Capture the cell that displays the provided text and extract its [X, Y] central coordinate. 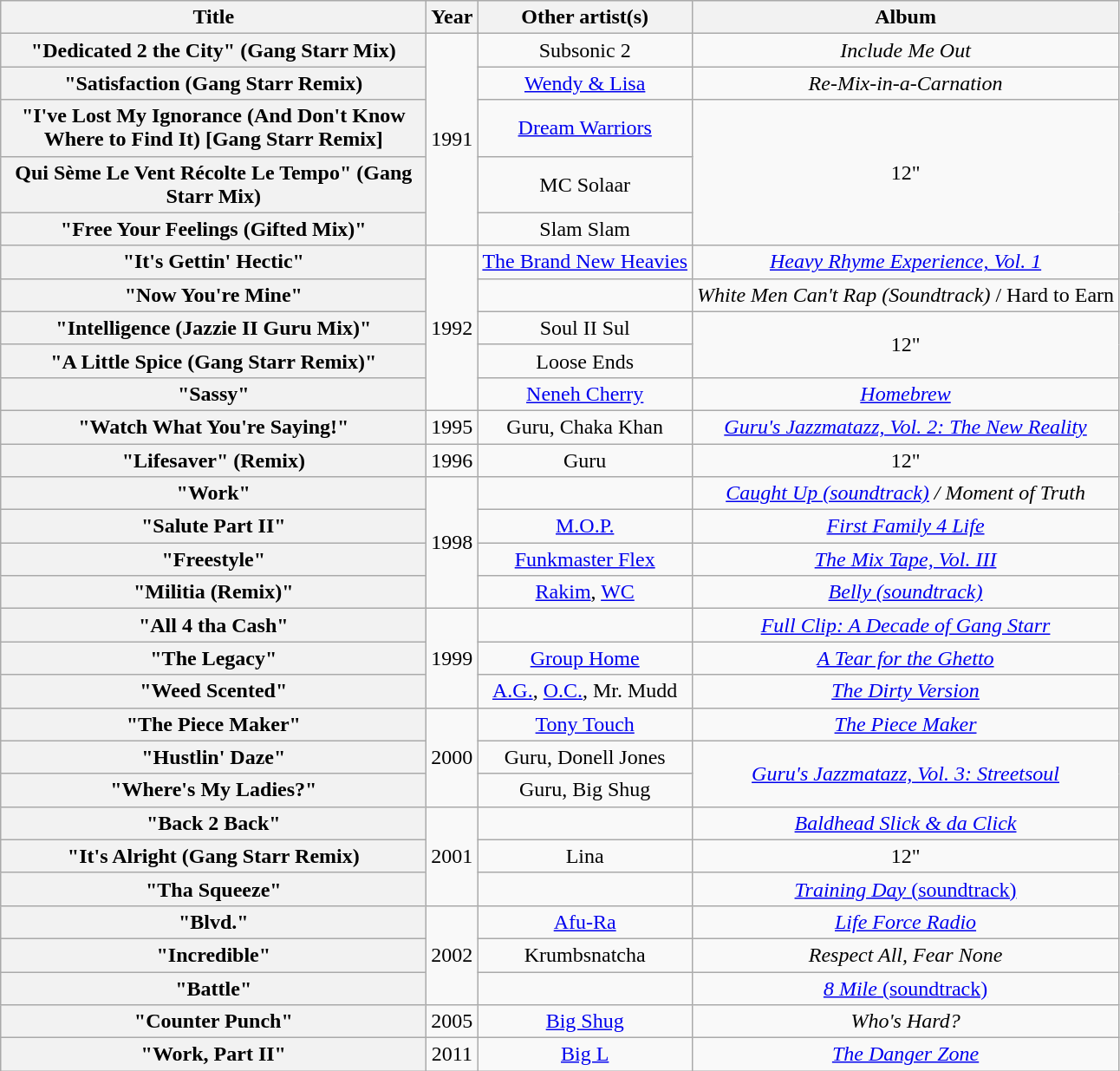
"Militia (Remix)" [213, 592]
Heavy Rhyme Experience, Vol. 1 [906, 262]
Rakim, WC [585, 592]
"Dedicated 2 the City" (Gang Starr Mix) [213, 50]
Year [453, 17]
Dream Warriors [585, 128]
2002 [453, 955]
"All 4 tha Cash" [213, 625]
Full Clip: A Decade of Gang Starr [906, 625]
Other artist(s) [585, 17]
Qui Sème Le Vent Récolte Le Tempo" (Gang Starr Mix) [213, 184]
Who's Hard? [906, 1022]
"Blvd." [213, 922]
Life Force Radio [906, 922]
"Salute Part II" [213, 526]
"A Little Spice (Gang Starr Remix)" [213, 361]
"Work" [213, 493]
Guru's Jazzmatazz, Vol. 3: Streetsoul [906, 774]
Belly (soundtrack) [906, 592]
Lina [585, 856]
Homebrew [906, 394]
Guru, Big Shug [585, 790]
1999 [453, 658]
A Tear for the Ghetto [906, 658]
Guru, Donell Jones [585, 757]
Big L [585, 1055]
Soul II Sul [585, 328]
"Work, Part II" [213, 1055]
MC Solaar [585, 184]
Big Shug [585, 1022]
Caught Up (soundtrack) / Moment of Truth [906, 493]
Slam Slam [585, 229]
1992 [453, 328]
"Back 2 Back" [213, 823]
"Intelligence (Jazzie II Guru Mix)" [213, 328]
2011 [453, 1055]
2001 [453, 856]
Title [213, 17]
First Family 4 Life [906, 526]
Krumbsnatcha [585, 955]
The Dirty Version [906, 691]
8 Mile (soundtrack) [906, 988]
Group Home [585, 658]
Include Me Out [906, 50]
2005 [453, 1022]
Respect All, Fear None [906, 955]
Tony Touch [585, 724]
"Where's My Ladies?" [213, 790]
1996 [453, 460]
"Satisfaction (Gang Starr Remix) [213, 83]
"Lifesaver" (Remix) [213, 460]
"Sassy" [213, 394]
Funkmaster Flex [585, 559]
The Danger Zone [906, 1055]
1995 [453, 427]
"Tha Squeeze" [213, 889]
Loose Ends [585, 361]
Training Day (soundtrack) [906, 889]
The Piece Maker [906, 724]
Album [906, 17]
White Men Can't Rap (Soundtrack) / Hard to Earn [906, 295]
Neneh Cherry [585, 394]
Wendy & Lisa [585, 83]
"Watch What You're Saying!" [213, 427]
"It's Alright (Gang Starr Remix) [213, 856]
"Now You're Mine" [213, 295]
"Counter Punch" [213, 1022]
M.O.P. [585, 526]
Guru, Chaka Khan [585, 427]
2000 [453, 757]
Subsonic 2 [585, 50]
Re-Mix-in-a-Carnation [906, 83]
Afu-Ra [585, 922]
"Free Your Feelings (Gifted Mix)" [213, 229]
"Incredible" [213, 955]
"Weed Scented" [213, 691]
1998 [453, 543]
Baldhead Slick & da Click [906, 823]
1991 [453, 140]
Guru [585, 460]
"It's Gettin' Hectic" [213, 262]
"Hustlin' Daze" [213, 757]
Guru's Jazzmatazz, Vol. 2: The New Reality [906, 427]
A.G., O.C., Mr. Mudd [585, 691]
The Mix Tape, Vol. III [906, 559]
"I've Lost My Ignorance (And Don't Know Where to Find It) [Gang Starr Remix] [213, 128]
"The Legacy" [213, 658]
The Brand New Heavies [585, 262]
"The Piece Maker" [213, 724]
"Freestyle" [213, 559]
"Battle" [213, 988]
